Return the (x, y) coordinate for the center point of the cell that contains the specified text.  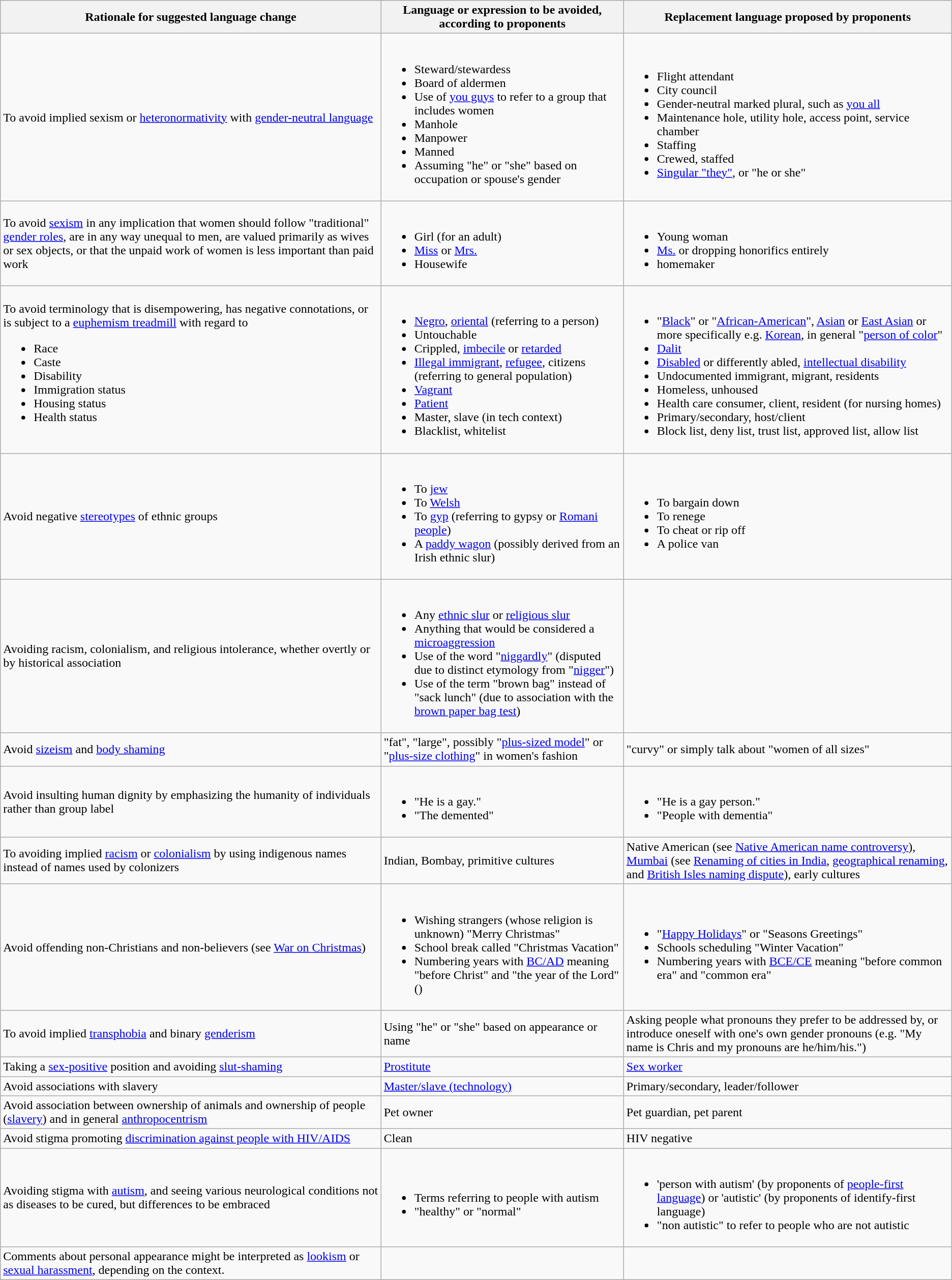
"Happy Holidays" or "Seasons Greetings"Schools scheduling "Winter Vacation"Numbering years with BCE/CE meaning "before common era" and "common era" (787, 947)
Rationale for suggested language change (191, 17)
Terms referring to people with autism"healthy" or "normal" (502, 1198)
Using "he" or "she" based on appearance or name (502, 1033)
Language or expression to be avoided, according to proponents (502, 17)
"He is a gay person.""People with dementia" (787, 801)
Avoid sizeism and body shaming (191, 750)
Girl (for an adult)Miss or Mrs.Housewife (502, 243)
Taking a sex-positive position and avoiding slut-shaming (191, 1066)
Avoid negative stereotypes of ethnic groups (191, 516)
"fat", "large", possibly "plus-sized model" or "plus-size clothing" in women's fashion (502, 750)
Comments about personal appearance might be interpreted as lookism or sexual harassment, depending on the context. (191, 1263)
Primary/secondary, leader/follower (787, 1086)
To jewTo WelshTo gyp (referring to gypsy or Romani people)A paddy wagon (possibly derived from an Irish ethnic slur) (502, 516)
Master/slave (technology) (502, 1086)
HIV negative (787, 1139)
Avoid stigma promoting discrimination against people with HIV/AIDS (191, 1139)
Sex worker (787, 1066)
"curvy" or simply talk about "women of all sizes" (787, 750)
To avoid implied sexism or heteronormativity with gender-neutral language (191, 117)
Young womanMs. or dropping honorifics entirelyhomemaker (787, 243)
To avoiding implied racism or colonialism by using indigenous names instead of names used by colonizers (191, 860)
Avoiding racism, colonialism, and religious intolerance, whether overtly or by historical association (191, 656)
Pet guardian, pet parent (787, 1113)
To bargain downTo renegeTo cheat or rip offA police van (787, 516)
Pet owner (502, 1113)
Prostitute (502, 1066)
Indian, Bombay, primitive cultures (502, 860)
To avoid implied transphobia and binary genderism (191, 1033)
Avoid associations with slavery (191, 1086)
Avoid association between ownership of animals and ownership of people (slavery) and in general anthropocentrism (191, 1113)
Avoid offending non-Christians and non-believers (see War on Christmas) (191, 947)
"He is a gay.""The demented" (502, 801)
Replacement language proposed by proponents (787, 17)
Clean (502, 1139)
Avoiding stigma with autism, and seeing various neurological conditions not as diseases to be cured, but differences to be embraced (191, 1198)
Avoid insulting human dignity by emphasizing the humanity of individuals rather than group label (191, 801)
